From the cell containing the given text, extract its center point as [X, Y] coordinate. 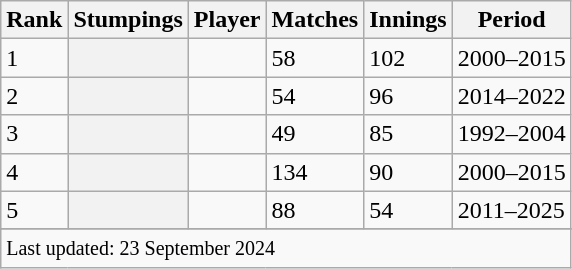
1992–2004 [512, 134]
Period [512, 20]
3 [34, 134]
Matches [315, 20]
134 [315, 172]
96 [408, 96]
102 [408, 58]
2 [34, 96]
5 [34, 210]
Last updated: 23 September 2024 [286, 248]
Innings [408, 20]
Player [227, 20]
Rank [34, 20]
58 [315, 58]
85 [408, 134]
2011–2025 [512, 210]
49 [315, 134]
90 [408, 172]
1 [34, 58]
88 [315, 210]
2014–2022 [512, 96]
Stumpings [128, 20]
4 [34, 172]
